Provide the (x, y) coordinate of the cell's center where the given text is located.  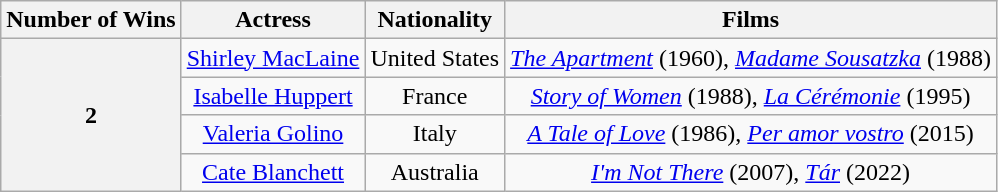
France (435, 96)
Australia (435, 172)
Valeria Golino (273, 134)
2 (91, 115)
A Tale of Love (1986), Per amor vostro (2015) (751, 134)
Story of Women (1988), La Cérémonie (1995) (751, 96)
Number of Wins (91, 20)
Actress (273, 20)
I'm Not There (2007), Tár (2022) (751, 172)
Italy (435, 134)
United States (435, 58)
Shirley MacLaine (273, 58)
Nationality (435, 20)
Films (751, 20)
Isabelle Huppert (273, 96)
Cate Blanchett (273, 172)
The Apartment (1960), Madame Sousatzka (1988) (751, 58)
